Output the [X, Y] coordinate of the center of the cell containing the given text.  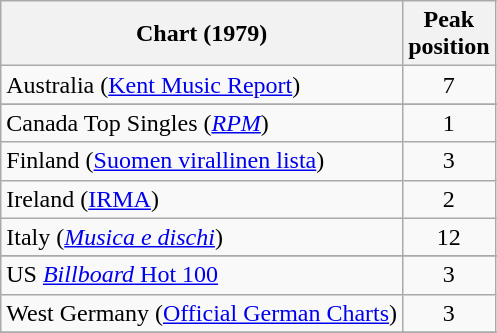
Chart (1979) [202, 34]
Ireland (IRMA) [202, 199]
Canada Top Singles (RPM) [202, 123]
Finland (Suomen virallinen lista) [202, 161]
2 [449, 199]
12 [449, 237]
Peakposition [449, 34]
Australia (Kent Music Report) [202, 85]
7 [449, 85]
Italy (Musica e dischi) [202, 237]
US Billboard Hot 100 [202, 275]
1 [449, 123]
West Germany (Official German Charts) [202, 313]
